Scan for the cell matching the given text and deliver its [X, Y] coordinate at center. 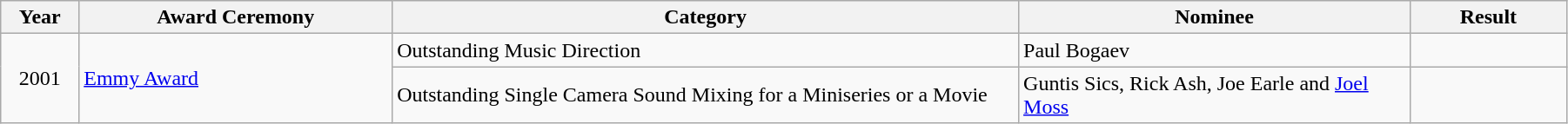
Paul Bogaev [1215, 50]
Result [1488, 17]
2001 [40, 78]
Nominee [1215, 17]
Year [40, 17]
Outstanding Music Direction [706, 50]
Award Ceremony [236, 17]
Guntis Sics, Rick Ash, Joe Earle and Joel Moss [1215, 95]
Outstanding Single Camera Sound Mixing for a Miniseries or a Movie [706, 95]
Category [706, 17]
Emmy Award [236, 78]
